From the cell containing the given text, extract its center point as [x, y] coordinate. 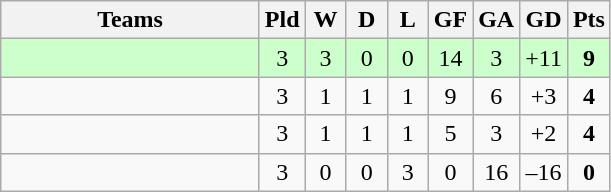
14 [450, 58]
D [366, 20]
16 [496, 172]
+11 [544, 58]
L [408, 20]
W [326, 20]
GF [450, 20]
–16 [544, 172]
+3 [544, 96]
Pld [282, 20]
5 [450, 134]
GA [496, 20]
+2 [544, 134]
Teams [130, 20]
Pts [588, 20]
GD [544, 20]
6 [496, 96]
